Extract the (X, Y) coordinate from the center of the cell holding the provided text.  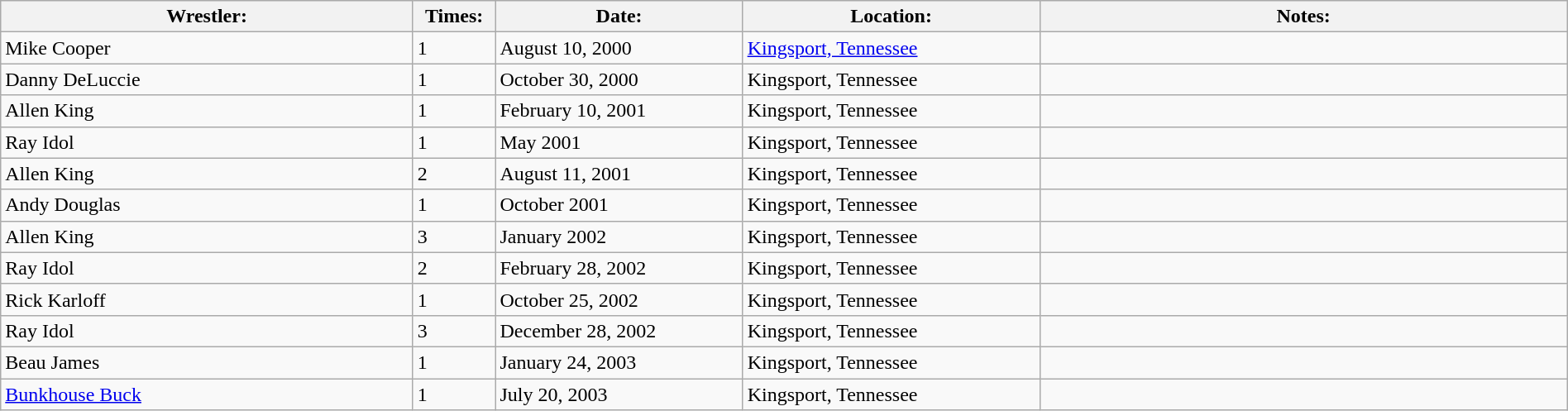
Andy Douglas (207, 205)
Wrestler: (207, 17)
Bunkhouse Buck (207, 394)
Danny DeLuccie (207, 79)
July 20, 2003 (619, 394)
October 2001 (619, 205)
January 24, 2003 (619, 362)
December 28, 2002 (619, 331)
February 10, 2001 (619, 111)
Mike Cooper (207, 48)
August 11, 2001 (619, 174)
Rick Karloff (207, 299)
Times: (454, 17)
Location: (892, 17)
Notes: (1303, 17)
May 2001 (619, 142)
October 25, 2002 (619, 299)
Date: (619, 17)
August 10, 2000 (619, 48)
October 30, 2000 (619, 79)
February 28, 2002 (619, 268)
January 2002 (619, 237)
Beau James (207, 362)
